Provide the (x, y) coordinate of the cell's center where the given text is located.  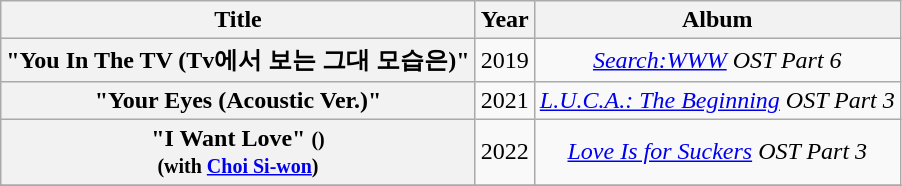
2019 (504, 60)
2021 (504, 100)
Love Is for Suckers OST Part 3 (717, 152)
Year (504, 20)
"I Want Love" ()(with Choi Si-won) (238, 152)
Search:WWW OST Part 6 (717, 60)
2022 (504, 152)
Title (238, 20)
L.U.C.A.: The Beginning OST Part 3 (717, 100)
"Your Eyes (Acoustic Ver.)" (238, 100)
Album (717, 20)
"You In The TV (Tv에서 보는 그대 모습은)" (238, 60)
